Locate the cell with the specified text and output its (x, y) center coordinate. 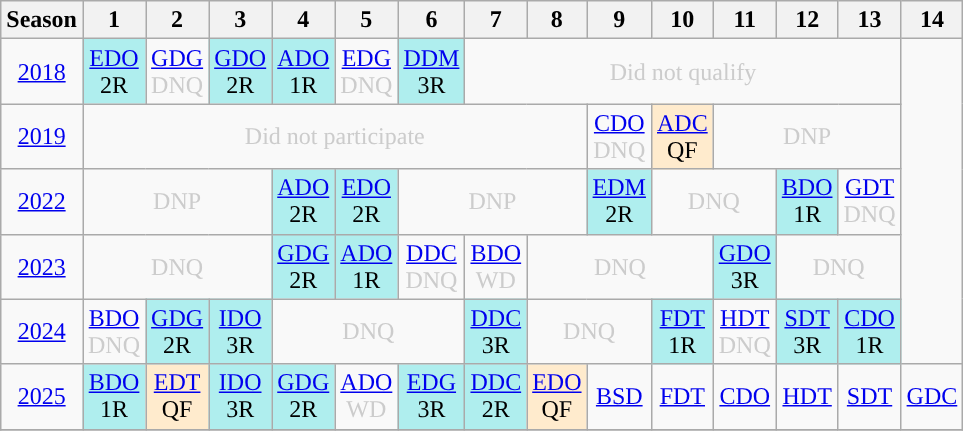
ADO2R (304, 202)
2022 (42, 202)
8 (557, 20)
9 (619, 20)
CDODNQ (619, 136)
13 (870, 20)
DDM3R (432, 72)
EDM2R (619, 202)
4 (304, 20)
2019 (42, 136)
6 (432, 20)
Did not qualify (683, 72)
Did not participate (334, 136)
10 (682, 20)
2024 (42, 332)
HDTDNQ (744, 332)
BSD (619, 396)
2 (178, 20)
7 (496, 20)
Season (42, 20)
3 (240, 20)
CDO1R (870, 332)
SDT3R (807, 332)
DDC2R (496, 396)
11 (744, 20)
1 (114, 20)
SDT (870, 396)
2023 (42, 266)
HDT (807, 396)
12 (807, 20)
GDTDNQ (870, 202)
DDC3R (496, 332)
ADCQF (682, 136)
5 (366, 20)
ADOWD (366, 396)
EDTQF (178, 396)
GDGDNQ (178, 72)
14 (932, 20)
GDC (932, 396)
2018 (42, 72)
BDOWD (496, 266)
CDO (744, 396)
GDO2R (240, 72)
GDO3R (744, 266)
FDT (682, 396)
BDODNQ (114, 332)
FDT1R (682, 332)
DDCDNQ (432, 266)
EDG3R (432, 396)
2025 (42, 396)
EDO QF (557, 396)
EDGDNQ (366, 72)
